Search for the cell housing the specified text and yield its [x, y] center coordinate. 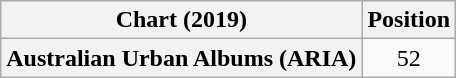
Position [409, 20]
Australian Urban Albums (ARIA) [182, 58]
Chart (2019) [182, 20]
52 [409, 58]
